Scan for the cell matching the given text and deliver its (x, y) coordinate at center. 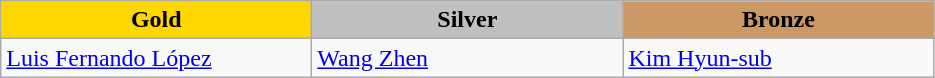
Gold (156, 20)
Wang Zhen (468, 58)
Silver (468, 20)
Kim Hyun-sub (778, 58)
Luis Fernando López (156, 58)
Bronze (778, 20)
